Scan for the cell matching the given text and deliver its (x, y) coordinate at center. 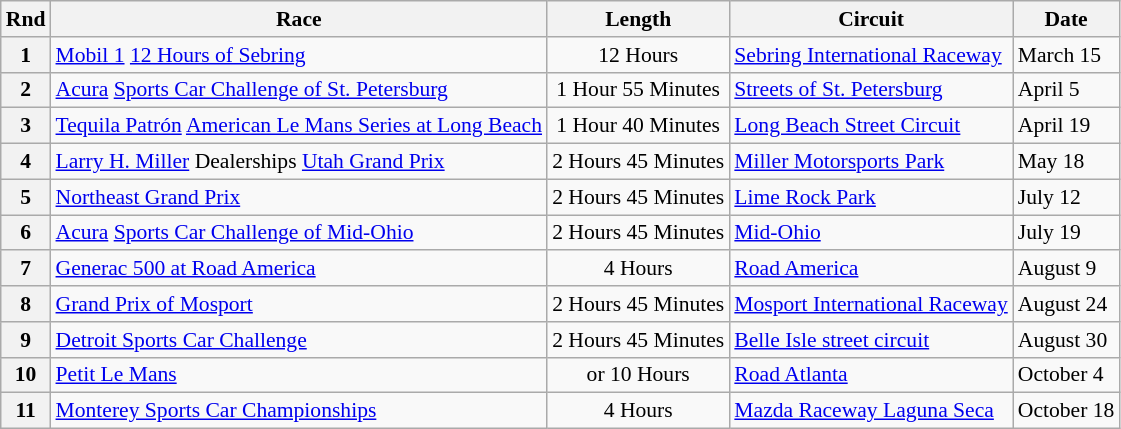
Mid-Ohio (870, 233)
Belle Isle street circuit (870, 340)
April 19 (1066, 126)
April 5 (1066, 90)
Monterey Sports Car Championships (298, 411)
Road America (870, 269)
Race (298, 19)
Date (1066, 19)
Petit Le Mans (298, 375)
Lime Rock Park (870, 197)
Sebring International Raceway (870, 55)
1 (26, 55)
Acura Sports Car Challenge of St. Petersburg (298, 90)
Tequila Patrón American Le Mans Series at Long Beach (298, 126)
August 9 (1066, 269)
6 (26, 233)
October 18 (1066, 411)
Mazda Raceway Laguna Seca (870, 411)
Circuit (870, 19)
Mosport International Raceway (870, 304)
9 (26, 340)
5 (26, 197)
Mobil 1 12 Hours of Sebring (298, 55)
2 (26, 90)
Acura Sports Car Challenge of Mid-Ohio (298, 233)
Generac 500 at Road America (298, 269)
1 Hour 40 Minutes (638, 126)
12 Hours (638, 55)
Larry H. Miller Dealerships Utah Grand Prix (298, 162)
Long Beach Street Circuit (870, 126)
3 (26, 126)
Length (638, 19)
July 19 (1066, 233)
7 (26, 269)
8 (26, 304)
11 (26, 411)
August 30 (1066, 340)
May 18 (1066, 162)
Grand Prix of Mosport (298, 304)
March 15 (1066, 55)
Rnd (26, 19)
or 10 Hours (638, 375)
July 12 (1066, 197)
Miller Motorsports Park (870, 162)
4 (26, 162)
Northeast Grand Prix (298, 197)
1 Hour 55 Minutes (638, 90)
10 (26, 375)
Detroit Sports Car Challenge (298, 340)
Road Atlanta (870, 375)
Streets of St. Petersburg (870, 90)
October 4 (1066, 375)
August 24 (1066, 304)
